Determine the (X, Y) coordinate at the center of the cell enclosing the given text.  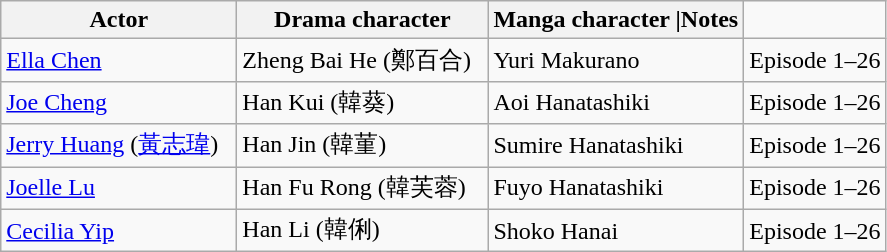
Drama character (362, 20)
Zheng Bai He (鄭百合) (362, 60)
Joe Cheng (119, 102)
Yuri Makurano (616, 60)
Han Fu Rong (韓芙蓉) (362, 188)
Sumire Hanatashiki (616, 146)
Cecilia Yip (119, 230)
Aoi Hanatashiki (616, 102)
Joelle Lu (119, 188)
Actor (119, 20)
Ella Chen (119, 60)
Han Li (韓俐) (362, 230)
Han Kui (韓葵) (362, 102)
Han Jin (韓菫) (362, 146)
Fuyo Hanatashiki (616, 188)
Shoko Hanai (616, 230)
Manga character |Notes (616, 20)
Jerry Huang (黃志瑋) (119, 146)
